Return the [x, y] coordinate for the center point of the cell that contains the specified text.  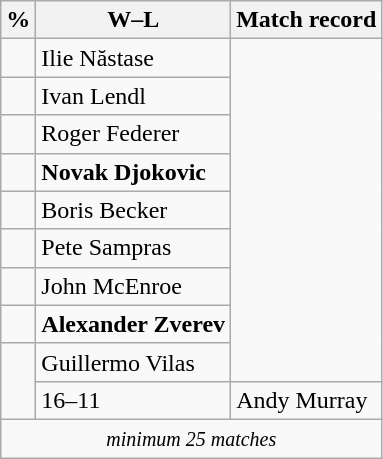
16–11 [134, 400]
W–L [134, 20]
John McEnroe [134, 286]
minimum 25 matches [192, 438]
Boris Becker [134, 210]
Novak Djokovic [134, 172]
Guillermo Vilas [134, 362]
Alexander Zverev [134, 324]
Ilie Năstase [134, 58]
% [18, 20]
Andy Murray [306, 400]
Ivan Lendl [134, 96]
Match record [306, 20]
Roger Federer [134, 134]
Pete Sampras [134, 248]
